Locate the cell with the specified text and output its [x, y] center coordinate. 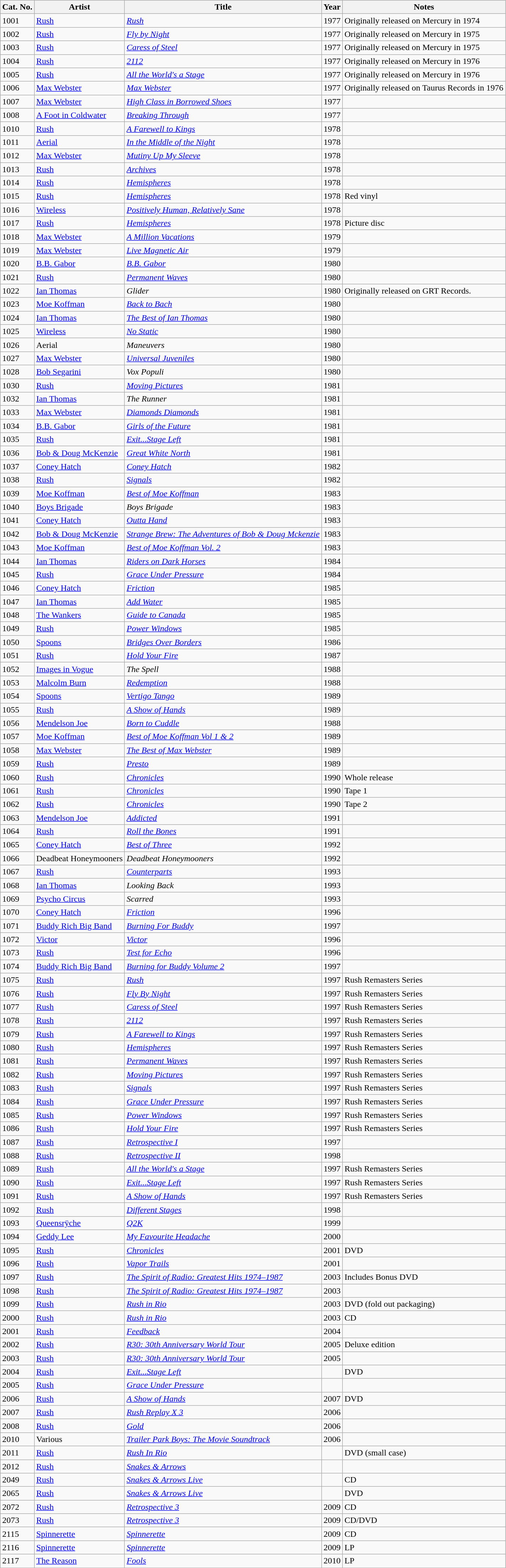
High Class in Borrowed Shoes [223, 102]
1006 [17, 88]
1010 [17, 129]
1047 [17, 602]
The Best of Max Webster [223, 750]
Malcolm Burn [79, 683]
Glider [223, 291]
1030 [17, 385]
Originally released on Mercury in 1974 [424, 21]
1020 [17, 264]
Burning For Buddy [223, 926]
Archives [223, 169]
Best of Moe Koffman [223, 493]
No Static [223, 331]
Originally released on Taurus Records in 1976 [424, 88]
1079 [17, 1034]
1042 [17, 534]
1077 [17, 1007]
Deluxe edition [424, 1345]
1999 [332, 1223]
Different Stages [223, 1209]
Girls of the Future [223, 426]
Guide to Canada [223, 615]
2116 [17, 1547]
1081 [17, 1061]
1027 [17, 358]
1064 [17, 831]
Positively Human, Relatively Sane [223, 210]
Diamonds Diamonds [223, 413]
Maneuvers [223, 345]
1033 [17, 413]
1048 [17, 615]
Great White North [223, 453]
1087 [17, 1142]
Best of Three [223, 845]
1011 [17, 142]
2008 [17, 1426]
Rush Replay X 3 [223, 1412]
1091 [17, 1196]
1035 [17, 439]
1054 [17, 696]
1063 [17, 818]
Vertigo Tango [223, 696]
1019 [17, 250]
DVD (small case) [424, 1453]
1043 [17, 547]
1088 [17, 1155]
1071 [17, 926]
1025 [17, 331]
2065 [17, 1493]
Vox Populi [223, 372]
Mutiny Up My Sleeve [223, 155]
1090 [17, 1182]
2002 [17, 1345]
Looking Back [223, 885]
1049 [17, 629]
1058 [17, 750]
1080 [17, 1048]
1053 [17, 683]
1041 [17, 520]
1062 [17, 804]
1098 [17, 1291]
Whole release [424, 777]
The Runner [223, 399]
Born to Cuddle [223, 723]
1022 [17, 291]
Red vinyl [424, 196]
Year [332, 7]
1076 [17, 993]
Includes Bonus DVD [424, 1277]
Queensrÿche [79, 1223]
1078 [17, 1020]
Fools [223, 1561]
1001 [17, 21]
Snakes & Arrows [223, 1466]
Artist [79, 7]
1099 [17, 1304]
Images in Vogue [79, 669]
Burning for Buddy Volume 2 [223, 966]
1038 [17, 480]
2072 [17, 1507]
Roll the Bones [223, 831]
1039 [17, 493]
1017 [17, 223]
1082 [17, 1075]
Best of Moe Koffman Vol 1 & 2 [223, 737]
1066 [17, 858]
1096 [17, 1264]
A Million Vacations [223, 237]
Back to Bach [223, 304]
2073 [17, 1520]
1024 [17, 318]
1086 [17, 1129]
Best of Moe Koffman Vol. 2 [223, 547]
1005 [17, 75]
Retrospective II [223, 1155]
1095 [17, 1250]
1004 [17, 61]
1073 [17, 953]
Addicted [223, 818]
2049 [17, 1480]
1046 [17, 588]
Psycho Circus [79, 899]
1060 [17, 777]
Vapor Trails [223, 1264]
Cat. No. [17, 7]
A Foot in Coldwater [79, 115]
1093 [17, 1223]
Originally released on GRT Records. [424, 291]
Outta Hand [223, 520]
1092 [17, 1209]
1056 [17, 723]
1075 [17, 980]
Trailer Park Boys: The Movie Soundtrack [223, 1439]
1072 [17, 939]
1987 [332, 656]
1094 [17, 1236]
Bob Segarini [79, 372]
Rush In Rio [223, 1453]
1067 [17, 872]
In the Middle of the Night [223, 142]
1023 [17, 304]
1003 [17, 48]
My Favourite Headache [223, 1236]
1050 [17, 642]
1002 [17, 34]
Title [223, 7]
1015 [17, 196]
Strange Brew: The Adventures of Bob & Doug Mckenzie [223, 534]
1026 [17, 345]
Tape 1 [424, 791]
Picture disc [424, 223]
Scarred [223, 899]
Geddy Lee [79, 1236]
1028 [17, 372]
The Best of Ian Thomas [223, 318]
1037 [17, 466]
1061 [17, 791]
The Spell [223, 669]
1008 [17, 115]
1012 [17, 155]
1069 [17, 899]
1986 [332, 642]
1097 [17, 1277]
2117 [17, 1561]
Notes [424, 7]
Universal Juveniles [223, 358]
1013 [17, 169]
1034 [17, 426]
1070 [17, 912]
Live Magnetic Air [223, 250]
1052 [17, 669]
1068 [17, 885]
1065 [17, 845]
1059 [17, 764]
Various [79, 1439]
The Reason [79, 1561]
1032 [17, 399]
Riders on Dark Horses [223, 561]
1036 [17, 453]
1016 [17, 210]
Test for Echo [223, 953]
Bridges Over Borders [223, 642]
CD/DVD [424, 1520]
Presto [223, 764]
1083 [17, 1088]
1051 [17, 656]
Add Water [223, 602]
1089 [17, 1169]
2011 [17, 1453]
2115 [17, 1534]
Gold [223, 1426]
2012 [17, 1466]
1044 [17, 561]
1007 [17, 102]
1057 [17, 737]
1074 [17, 966]
Breaking Through [223, 115]
1021 [17, 277]
1045 [17, 574]
Fly By Night [223, 993]
1040 [17, 507]
1014 [17, 183]
1084 [17, 1102]
Counterparts [223, 872]
DVD (fold out packaging) [424, 1304]
Tape 2 [424, 804]
Fly by Night [223, 34]
Redemption [223, 683]
The Wankers [79, 615]
1085 [17, 1115]
Feedback [223, 1331]
Retrospective I [223, 1142]
1055 [17, 710]
Q2K [223, 1223]
1018 [17, 237]
